Locate the cell with the specified text and output its [x, y] center coordinate. 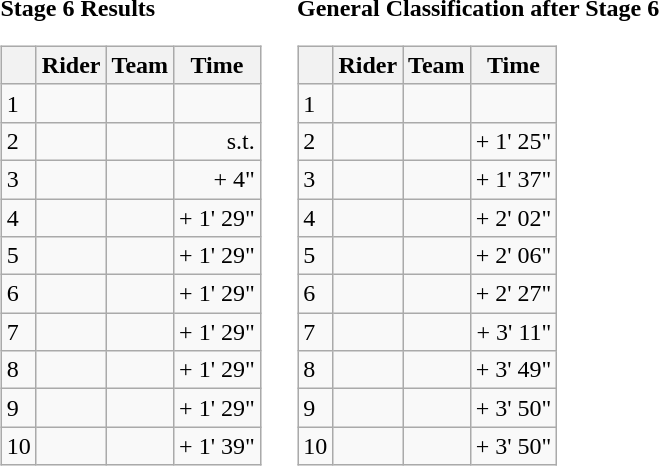
+ 1' 37" [514, 179]
+ 2' 27" [514, 294]
+ 3' 49" [514, 370]
+ 1' 25" [514, 141]
+ 1' 39" [218, 446]
+ 3' 11" [514, 332]
+ 2' 02" [514, 217]
+ 4" [218, 179]
s.t. [218, 141]
+ 2' 06" [514, 256]
